Scan for the cell matching the given text and deliver its [x, y] coordinate at center. 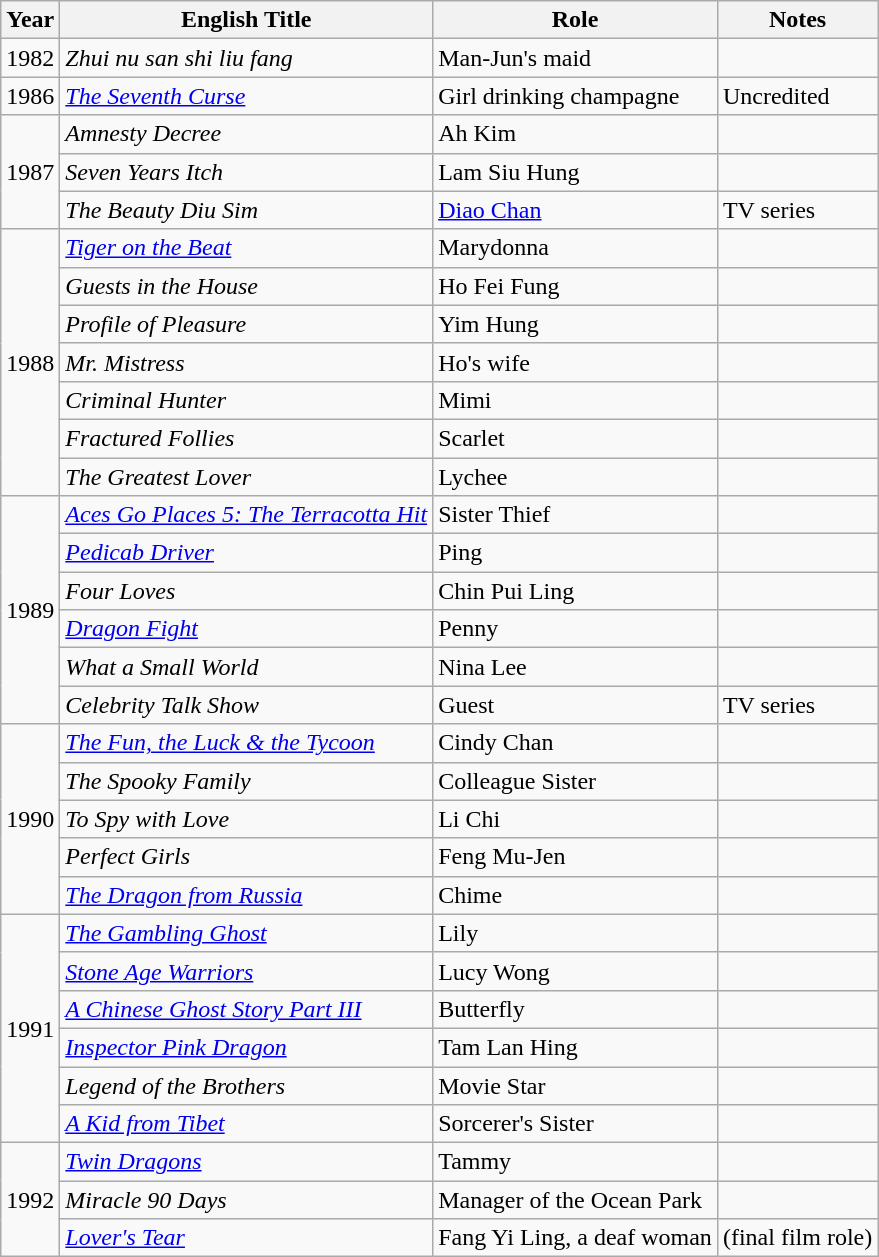
Colleague Sister [576, 781]
Seven Years Itch [246, 172]
Butterfly [576, 1009]
Ah Kim [576, 134]
1991 [30, 1028]
Girl drinking champagne [576, 96]
Notes [797, 20]
Marydonna [576, 248]
Ho's wife [576, 362]
The Fun, the Luck & the Tycoon [246, 743]
Fractured Follies [246, 438]
A Kid from Tibet [246, 1124]
Profile of Pleasure [246, 324]
Feng Mu-Jen [576, 857]
Guests in the House [246, 286]
Manager of the Ocean Park [576, 1200]
Celebrity Talk Show [246, 705]
Nina Lee [576, 667]
Lucy Wong [576, 971]
Penny [576, 629]
Chin Pui Ling [576, 591]
Lam Siu Hung [576, 172]
Scarlet [576, 438]
Amnesty Decree [246, 134]
Stone Age Warriors [246, 971]
Lychee [576, 477]
Four Loves [246, 591]
Man-Jun's maid [576, 58]
Tam Lan Hing [576, 1047]
Ping [576, 553]
Lily [576, 933]
1989 [30, 610]
English Title [246, 20]
A Chinese Ghost Story Part III [246, 1009]
The Gambling Ghost [246, 933]
Movie Star [576, 1085]
Role [576, 20]
Mr. Mistress [246, 362]
Tammy [576, 1162]
Sister Thief [576, 515]
1986 [30, 96]
The Beauty Diu Sim [246, 210]
1982 [30, 58]
Uncredited [797, 96]
Miracle 90 Days [246, 1200]
Year [30, 20]
Lover's Tear [246, 1238]
Aces Go Places 5: The Terracotta Hit [246, 515]
Li Chi [576, 819]
(final film role) [797, 1238]
Legend of the Brothers [246, 1085]
Perfect Girls [246, 857]
Diao Chan [576, 210]
Mimi [576, 400]
Chime [576, 895]
Pedicab Driver [246, 553]
The Spooky Family [246, 781]
The Seventh Curse [246, 96]
To Spy with Love [246, 819]
1988 [30, 362]
Tiger on the Beat [246, 248]
Fang Yi Ling, a deaf woman [576, 1238]
Sorcerer's Sister [576, 1124]
The Dragon from Russia [246, 895]
1992 [30, 1200]
Zhui nu san shi liu fang [246, 58]
Cindy Chan [576, 743]
What a Small World [246, 667]
1990 [30, 819]
The Greatest Lover [246, 477]
Dragon Fight [246, 629]
1987 [30, 172]
Twin Dragons [246, 1162]
Ho Fei Fung [576, 286]
Criminal Hunter [246, 400]
Yim Hung [576, 324]
Guest [576, 705]
Inspector Pink Dragon [246, 1047]
